Detect which cell encompasses the target text, then output its [X, Y] center coordinate. 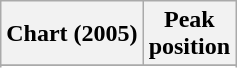
Peak position [189, 34]
Chart (2005) [72, 34]
